Capture the cell that displays the provided text and extract its [x, y] central coordinate. 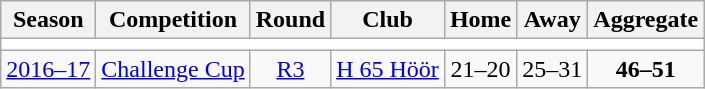
H 65 Höör [388, 69]
R3 [290, 69]
Club [388, 20]
25–31 [552, 69]
46–51 [646, 69]
Competition [173, 20]
21–20 [480, 69]
Round [290, 20]
Aggregate [646, 20]
Season [48, 20]
Away [552, 20]
2016–17 [48, 69]
Challenge Cup [173, 69]
Home [480, 20]
